Identify which cell holds the provided text, then report its [X, Y] central coordinate. 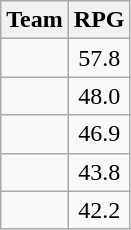
48.0 [99, 96]
43.8 [99, 172]
42.2 [99, 210]
57.8 [99, 58]
Team [35, 20]
RPG [99, 20]
46.9 [99, 134]
